From the cell containing the given text, extract its center point as [x, y] coordinate. 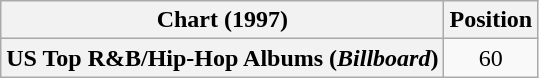
Position [491, 20]
Chart (1997) [222, 20]
US Top R&B/Hip-Hop Albums (Billboard) [222, 58]
60 [491, 58]
